Find where the given text appears and provide that cell's center as (X, Y) coordinate. 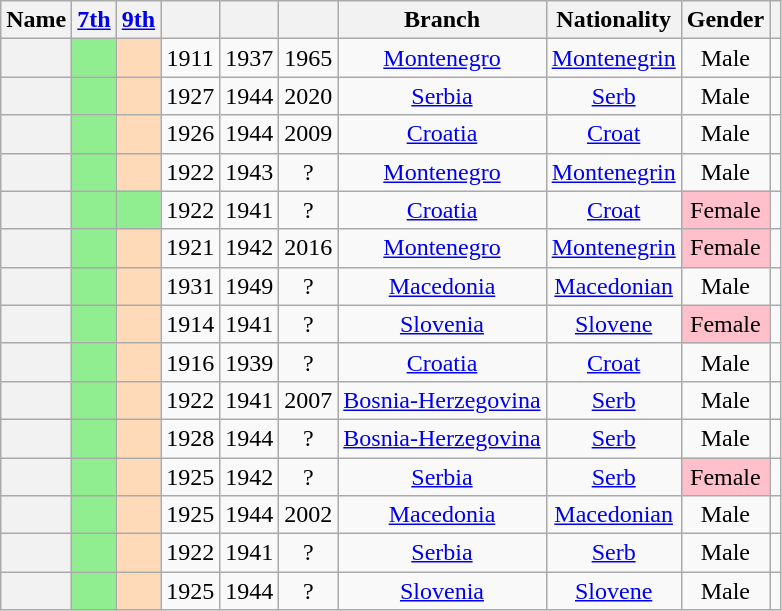
1943 (250, 172)
1911 (190, 58)
1921 (190, 248)
1937 (250, 58)
Branch (442, 20)
1916 (190, 362)
Name (36, 20)
1914 (190, 324)
1927 (190, 96)
1926 (190, 134)
1949 (250, 286)
1928 (190, 438)
7th (94, 20)
2007 (308, 400)
1965 (308, 58)
1939 (250, 362)
Nationality (614, 20)
2002 (308, 515)
Gender (725, 20)
9th (138, 20)
1931 (190, 286)
2016 (308, 248)
2020 (308, 96)
2009 (308, 134)
